Extract the [X, Y] coordinate from the center of the cell holding the provided text.  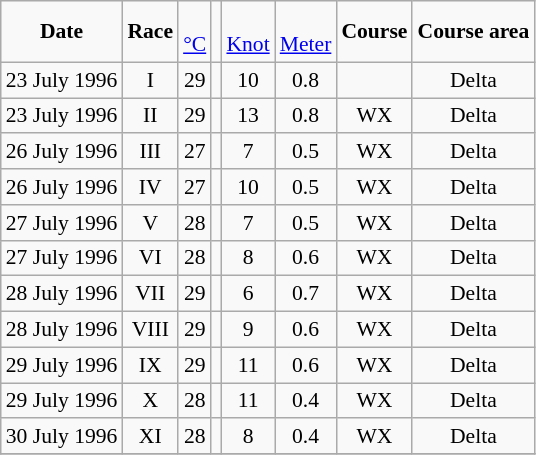
IX [150, 365]
Date [62, 32]
0.7 [306, 294]
Race [150, 32]
13 [248, 116]
IV [150, 187]
°C [194, 32]
Course [374, 32]
I [150, 80]
II [150, 116]
Course area [473, 32]
VIII [150, 330]
XI [150, 437]
III [150, 152]
Meter [306, 32]
VII [150, 294]
30 July 1996 [62, 437]
VI [150, 258]
6 [248, 294]
V [150, 223]
Knot [248, 32]
X [150, 401]
9 [248, 330]
